Detect which cell encompasses the target text, then output its (x, y) center coordinate. 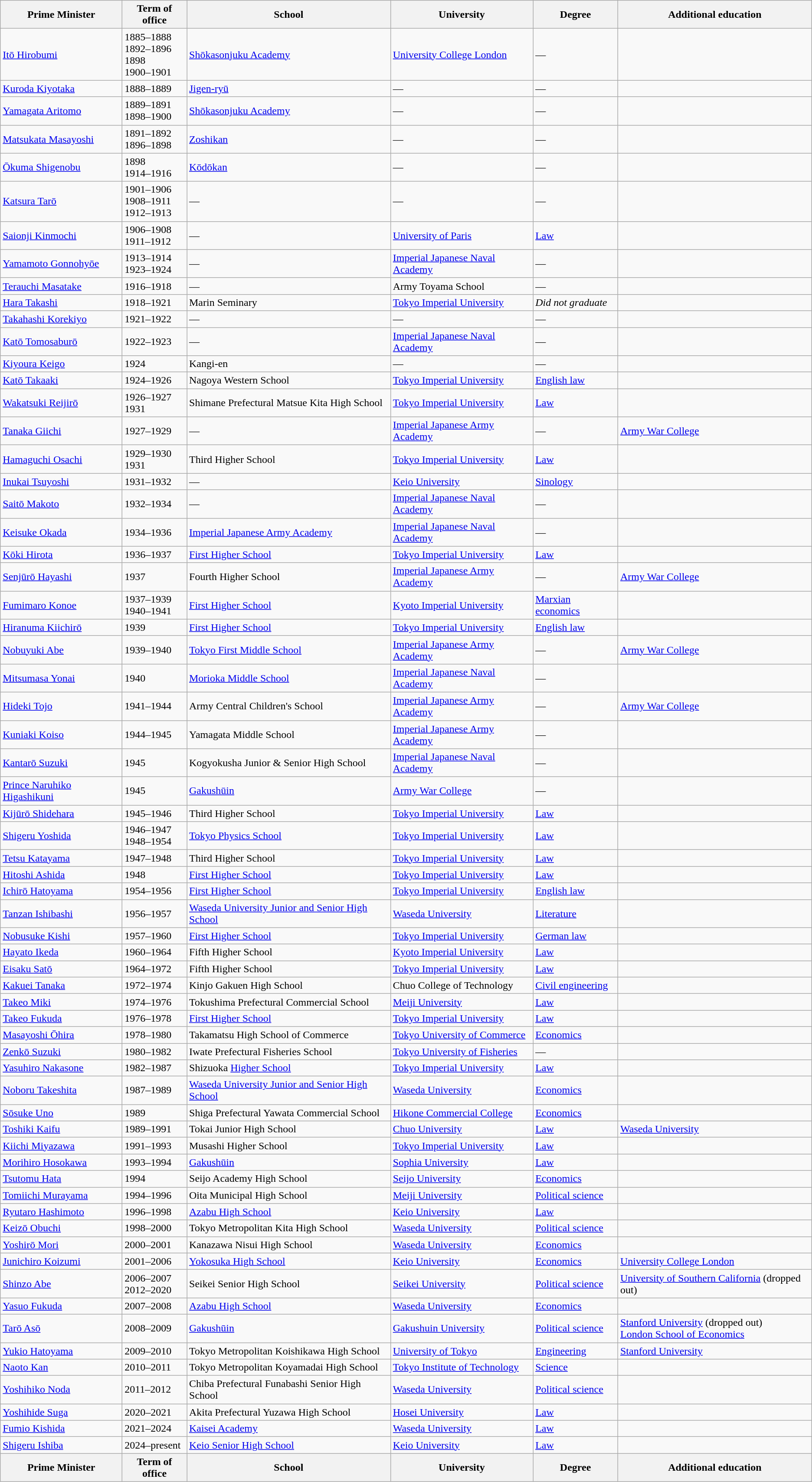
Stanford University (715, 1351)
1939–1940 (154, 650)
Shinzo Abe (62, 1283)
2001–2006 (154, 1261)
1901–19061908–19111912–1913 (154, 201)
Kuniaki Koiso (62, 734)
Tarō Asō (62, 1328)
1889–18911898–1900 (154, 111)
University of Tokyo (462, 1351)
Takamatsu High School of Commerce (288, 1035)
Shiga Prefectural Yawata Commercial School (288, 1113)
Morioka Middle School (288, 678)
Marxian economics (576, 605)
2011–2012 (154, 1390)
Saionji Kinmochi (62, 235)
1948 (154, 875)
Yamamoto Gonnohyōe (62, 264)
1937 (154, 577)
Engineering (576, 1351)
Kiyoura Keigo (62, 364)
Army Toyama School (462, 286)
Yamagata Middle School (288, 734)
Tokyo First Middle School (288, 650)
Wakatsuki Reijirō (62, 403)
Did not graduate (576, 302)
1937–19391940–1941 (154, 605)
Chiba Prefectural Funabashi Senior High School (288, 1390)
Mitsumasa Yonai (62, 678)
1927–1929 (154, 431)
Takeo Fukuda (62, 1018)
1998–2000 (154, 1228)
2024–present (154, 1445)
Chuo College of Technology (462, 985)
Yoshihiko Noda (62, 1390)
1980–1982 (154, 1051)
Kōki Hirota (62, 554)
1924–1926 (154, 380)
1989 (154, 1113)
1916–1918 (154, 286)
Tanaka Giichi (62, 431)
Kakuei Tanaka (62, 985)
Naoto Kan (62, 1367)
Kangi-en (288, 364)
Sophia University (462, 1162)
Hayato Ikeda (62, 952)
Yasuhiro Nakasone (62, 1068)
2020–2021 (154, 1412)
Marin Seminary (288, 302)
2007–2008 (154, 1306)
1972–1974 (154, 985)
Seikei Senior High School (288, 1283)
Yoshihide Suga (62, 1412)
Seijo Academy High School (288, 1179)
Hamaguchi Osachi (62, 459)
1944–1945 (154, 734)
1891–18921896–1898 (154, 139)
Kaisei Academy (288, 1429)
Toshiki Kaifu (62, 1129)
Chuo University (462, 1129)
Yukio Hatoyama (62, 1351)
Ichirō Hatoyama (62, 891)
Tokyo Metropolitan Koyamadai High School (288, 1367)
Fourth Higher School (288, 577)
Keio Senior High School (288, 1445)
Hosei University (462, 1412)
1885–18881892–189618981900–1901 (154, 55)
1888–1889 (154, 89)
Yokosuka High School (288, 1261)
Shigeru Ishiba (62, 1445)
1945–1946 (154, 813)
Kogyokusha Junior & Senior High School (288, 763)
Inukai Tsuyoshi (62, 482)
Kantarō Suzuki (62, 763)
Shizuoka Higher School (288, 1068)
1906–19081911–1912 (154, 235)
1940 (154, 678)
1960–1964 (154, 952)
1934–1936 (154, 532)
Tetsu Katayama (62, 858)
18981914–1916 (154, 167)
Tokai Junior High School (288, 1129)
Seikei University (462, 1283)
Tokushima Prefectural Commercial School (288, 1002)
Morihiro Hosokawa (62, 1162)
1936–1937 (154, 554)
Kijūrō Shidehara (62, 813)
Literature (576, 914)
2006–20072012–2020 (154, 1283)
Tomiichi Murayama (62, 1195)
1957–1960 (154, 936)
Sōsuke Uno (62, 1113)
Zenkō Suzuki (62, 1051)
Itō Hirobumi (62, 55)
1976–1978 (154, 1018)
Tokyo University of Commerce (462, 1035)
Senjūrō Hayashi (62, 577)
Zoshikan (288, 139)
2009–2010 (154, 1351)
1954–1956 (154, 891)
2010–2011 (154, 1367)
German law (576, 936)
Musashi Higher School (288, 1146)
1982–1987 (154, 1068)
Shigeru Yoshida (62, 836)
Katsura Tarō (62, 201)
1921–1922 (154, 319)
1946–19471948–1954 (154, 836)
Masayoshi Ōhira (62, 1035)
Saitō Makoto (62, 504)
Hitoshi Ashida (62, 875)
Tokyo Institute of Technology (462, 1367)
2021–2024 (154, 1429)
Keizō Obuchi (62, 1228)
Civil engineering (576, 985)
Junichiro Koizumi (62, 1261)
Takeo Miki (62, 1002)
1941–1944 (154, 706)
Kinjo Gakuen High School (288, 985)
1924 (154, 364)
2000–2001 (154, 1245)
Katō Tomosaburō (62, 341)
1926–19271931 (154, 403)
Eisaku Satō (62, 969)
1974–1976 (154, 1002)
Yoshirō Mori (62, 1245)
Yamagata Aritomo (62, 111)
Science (576, 1367)
Tokyo University of Fisheries (462, 1051)
Tokyo Physics School (288, 836)
Keisuke Okada (62, 532)
1991–1993 (154, 1146)
Shimane Prefectural Matsue Kita High School (288, 403)
Ōkuma Shigenobu (62, 167)
Akita Prefectural Yuzawa High School (288, 1412)
1932–1934 (154, 504)
1993–1994 (154, 1162)
Oita Municipal High School (288, 1195)
Iwate Prefectural Fisheries School (288, 1051)
Kiichi Miyazawa (62, 1146)
Katō Takaaki (62, 380)
1994 (154, 1179)
1922–1923 (154, 341)
University of Paris (462, 235)
Tokyo Metropolitan Kita High School (288, 1228)
1913–19141923–1924 (154, 264)
Terauchi Masatake (62, 286)
Ryutaro Hashimoto (62, 1212)
Matsukata Masayoshi (62, 139)
Jigen-ryū (288, 89)
Takahashi Korekiyo (62, 319)
1987–1989 (154, 1091)
1918–1921 (154, 302)
Noboru Takeshita (62, 1091)
1996–1998 (154, 1212)
Stanford University (dropped out)London School of Economics (715, 1328)
Tsutomu Hata (62, 1179)
Hara Takashi (62, 302)
1964–1972 (154, 969)
University of Southern California (dropped out) (715, 1283)
1931–1932 (154, 482)
Hiranuma Kiichirō (62, 627)
Kanazawa Nisui High School (288, 1245)
1956–1957 (154, 914)
Tanzan Ishibashi (62, 914)
Prince Naruhiko Higashikuni (62, 791)
1978–1980 (154, 1035)
Seijo University (462, 1179)
2008–2009 (154, 1328)
Gakushuin University (462, 1328)
Army Central Children's School (288, 706)
1989–1991 (154, 1129)
Nobuyuki Abe (62, 650)
Fumimaro Konoe (62, 605)
1994–1996 (154, 1195)
1939 (154, 627)
1947–1948 (154, 858)
1929–19301931 (154, 459)
Fumio Kishida (62, 1429)
Kōdōkan (288, 167)
Nobusuke Kishi (62, 936)
Yasuo Fukuda (62, 1306)
Nagoya Western School (288, 380)
Tokyo Metropolitan Koishikawa High School (288, 1351)
Sinology (576, 482)
Kuroda Kiyotaka (62, 89)
Hideki Tojo (62, 706)
Hikone Commercial College (462, 1113)
